Capture the cell that displays the provided text and extract its [X, Y] central coordinate. 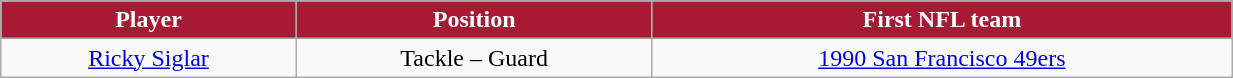
Ricky Siglar [148, 58]
First NFL team [942, 20]
1990 San Francisco 49ers [942, 58]
Player [148, 20]
Tackle – Guard [474, 58]
Position [474, 20]
